Output the [x, y] coordinate of the center of the cell containing the given text.  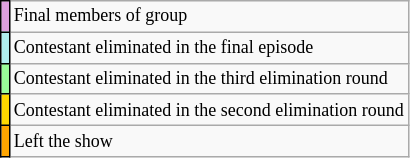
Contestant eliminated in the second elimination round [208, 110]
Final members of group [208, 16]
Contestant eliminated in the third elimination round [208, 78]
Left the show [208, 140]
Contestant eliminated in the final episode [208, 48]
